Determine the [x, y] coordinate at the center of the cell enclosing the given text.  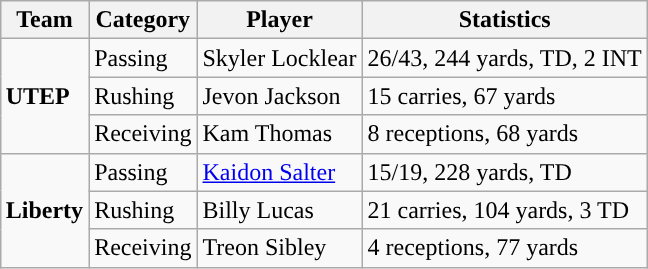
Kam Thomas [280, 134]
Player [280, 20]
Category [143, 20]
15 carries, 67 yards [504, 96]
Kaidon Salter [280, 172]
Treon Sibley [280, 248]
Team [44, 20]
4 receptions, 77 yards [504, 248]
Skyler Locklear [280, 58]
Jevon Jackson [280, 96]
UTEP [44, 96]
Liberty [44, 210]
Statistics [504, 20]
15/19, 228 yards, TD [504, 172]
8 receptions, 68 yards [504, 134]
Billy Lucas [280, 210]
26/43, 244 yards, TD, 2 INT [504, 58]
21 carries, 104 yards, 3 TD [504, 210]
